Find where the given text appears and provide that cell's center as [x, y] coordinate. 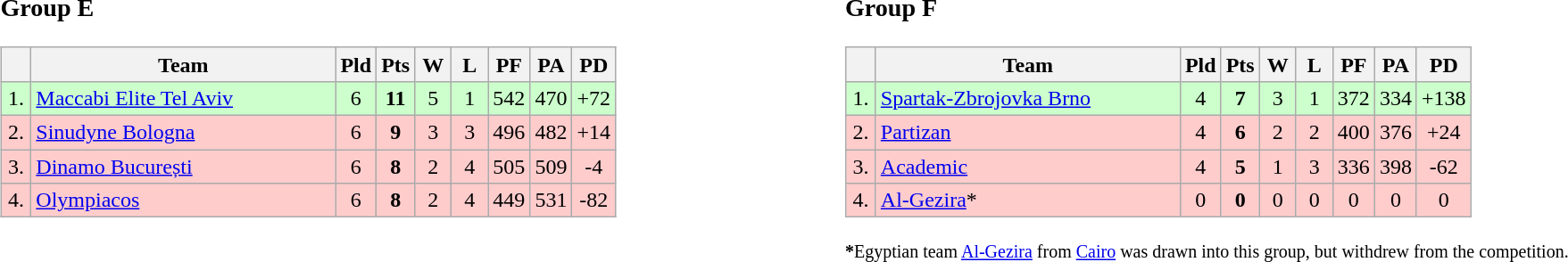
400 [1353, 133]
+72 [594, 98]
7 [1240, 98]
334 [1396, 98]
Partizan [1028, 133]
398 [1396, 167]
505 [509, 167]
376 [1396, 133]
+14 [594, 133]
11 [396, 98]
509 [552, 167]
Olympiacos [184, 201]
Al-Gezira* [1028, 201]
542 [509, 98]
470 [552, 98]
9 [396, 133]
Maccabi Elite Tel Aviv [184, 98]
+24 [1444, 133]
Sinudyne Bologna [184, 133]
-4 [594, 167]
496 [509, 133]
372 [1353, 98]
482 [552, 133]
Academic [1028, 167]
336 [1353, 167]
+138 [1444, 98]
449 [509, 201]
531 [552, 201]
-62 [1444, 167]
Spartak-Zbrojovka Brno [1028, 98]
Dinamo București [184, 167]
-82 [594, 201]
